Return the (x, y) coordinate for the center point of the cell that contains the specified text.  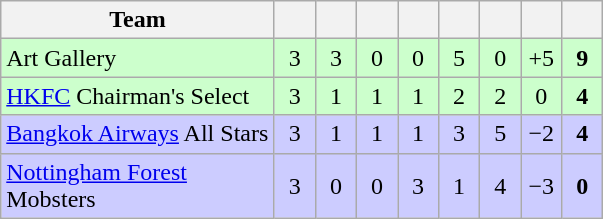
Nottingham Forest Mobsters (138, 186)
+5 (542, 58)
−2 (542, 134)
Art Gallery (138, 58)
Team (138, 20)
HKFC Chairman's Select (138, 96)
−3 (542, 186)
9 (582, 58)
Bangkok Airways All Stars (138, 134)
